Return (x, y) of the center of cell containing provided text 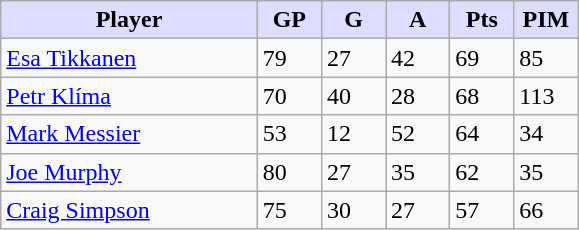
34 (546, 134)
70 (289, 96)
A (418, 20)
12 (353, 134)
GP (289, 20)
Esa Tikkanen (130, 58)
85 (546, 58)
113 (546, 96)
52 (418, 134)
Player (130, 20)
42 (418, 58)
28 (418, 96)
57 (482, 210)
Joe Murphy (130, 172)
G (353, 20)
30 (353, 210)
66 (546, 210)
62 (482, 172)
68 (482, 96)
Petr Klíma (130, 96)
79 (289, 58)
75 (289, 210)
53 (289, 134)
64 (482, 134)
Mark Messier (130, 134)
Pts (482, 20)
80 (289, 172)
Craig Simpson (130, 210)
PIM (546, 20)
40 (353, 96)
69 (482, 58)
